Capture the cell that displays the provided text and extract its [X, Y] central coordinate. 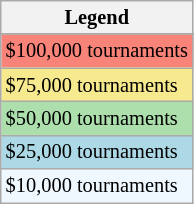
$50,000 tournaments [97, 118]
$75,000 tournaments [97, 85]
$10,000 tournaments [97, 186]
$25,000 tournaments [97, 152]
$100,000 tournaments [97, 51]
Legend [97, 17]
